Return the [x, y] coordinate for the center point of the cell that contains the specified text.  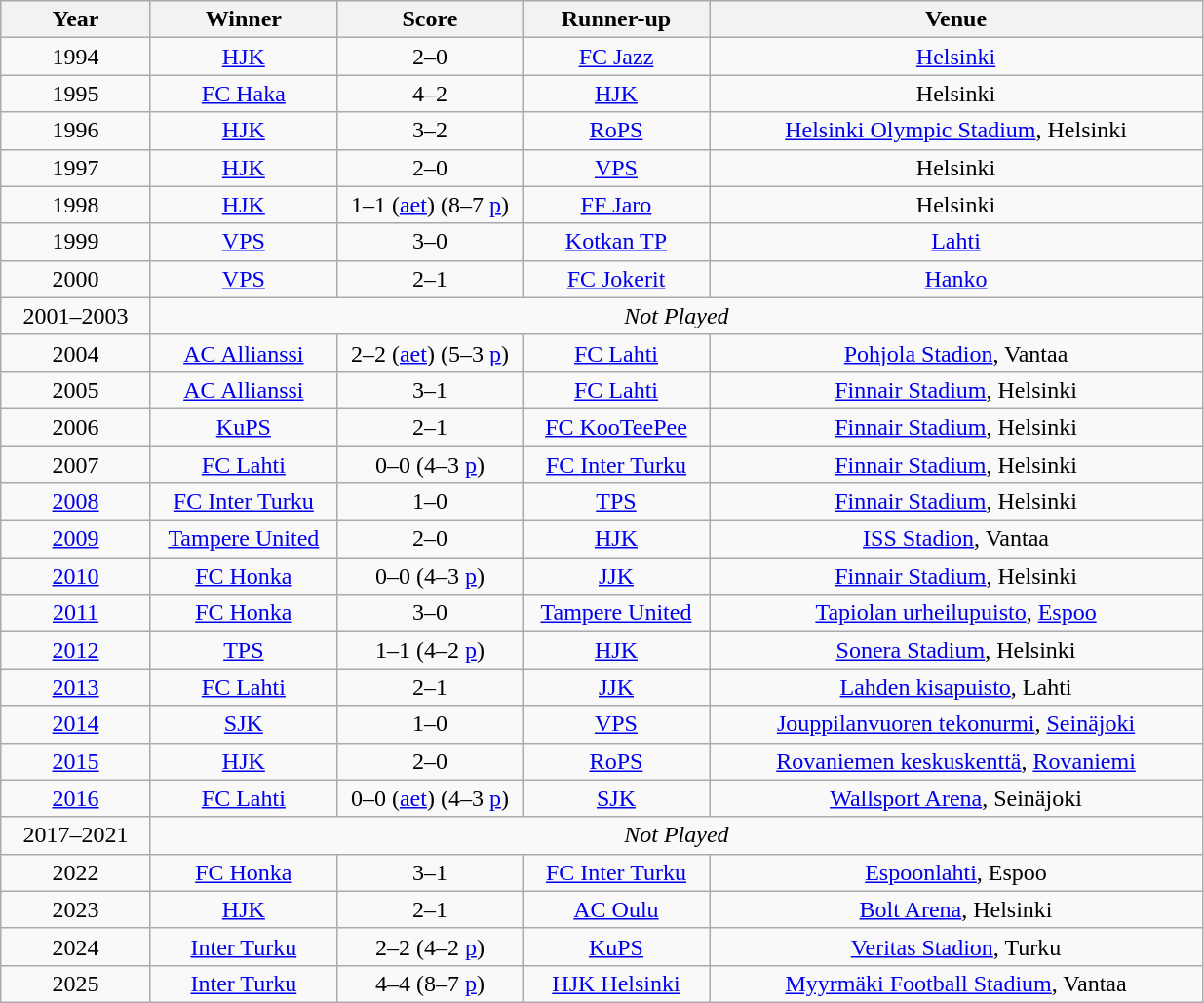
FC Jazz [616, 57]
HJK Helsinki [616, 984]
2008 [76, 502]
4–2 [429, 94]
0–0 (aet) (4–3 p) [429, 798]
2022 [76, 872]
Wallsport Arena, Seinäjoki [956, 798]
4–4 (8–7 p) [429, 984]
2005 [76, 390]
2010 [76, 576]
2004 [76, 353]
Kotkan TP [616, 242]
2000 [76, 279]
Score [429, 19]
Pohjola Stadion, Vantaa [956, 353]
2011 [76, 613]
2001–2003 [76, 316]
2014 [76, 724]
Tapiolan urheilupuisto, Espoo [956, 613]
ISS Stadion, Vantaa [956, 539]
Winner [244, 19]
2012 [76, 650]
1996 [76, 131]
Bolt Arena, Helsinki [956, 909]
Helsinki Olympic Stadium, Helsinki [956, 131]
1998 [76, 205]
FF Jaro [616, 205]
Espoonlahti, Espoo [956, 872]
1995 [76, 94]
Lahti [956, 242]
2007 [76, 465]
Myyrmäki Football Stadium, Vantaa [956, 984]
FC Jokerit [616, 279]
3–2 [429, 131]
Hanko [956, 279]
2–2 (aet) (5–3 p) [429, 353]
Year [76, 19]
1997 [76, 168]
2009 [76, 539]
2013 [76, 687]
2006 [76, 427]
1994 [76, 57]
2016 [76, 798]
FC Haka [244, 94]
Runner-up [616, 19]
1–1 (aet) (8–7 p) [429, 205]
1–1 (4–2 p) [429, 650]
Jouppilanvuoren tekonurmi, Seinäjoki [956, 724]
Rovaniemen keskuskenttä, Rovaniemi [956, 761]
2–2 (4–2 p) [429, 946]
1999 [76, 242]
2025 [76, 984]
AC Oulu [616, 909]
Veritas Stadion, Turku [956, 946]
2017–2021 [76, 835]
FC KooTeePee [616, 427]
2015 [76, 761]
Lahden kisapuisto, Lahti [956, 687]
2023 [76, 909]
Venue [956, 19]
Sonera Stadium, Helsinki [956, 650]
2024 [76, 946]
